For the text-containing cell, return its midpoint in (x, y) coordinate format. 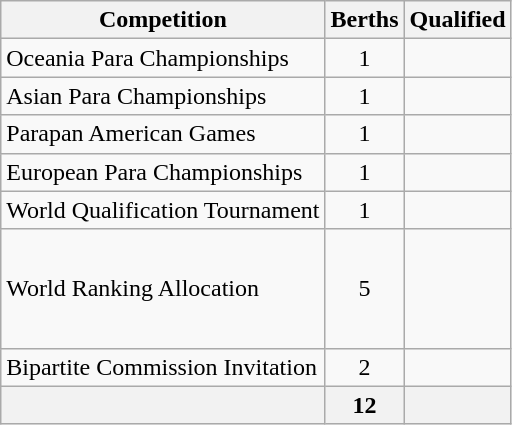
2 (364, 367)
World Ranking Allocation (163, 288)
Oceania Para Championships (163, 58)
Competition (163, 20)
Bipartite Commission Invitation (163, 367)
Asian Para Championships (163, 96)
Parapan American Games (163, 134)
5 (364, 288)
European Para Championships (163, 172)
World Qualification Tournament (163, 210)
12 (364, 405)
Qualified (458, 20)
Berths (364, 20)
